Scan for the cell matching the given text and deliver its (x, y) coordinate at center. 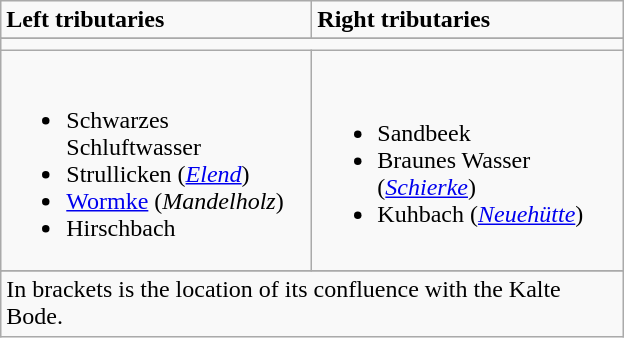
Schwarzes SchluftwasserStrullicken (Elend)Wormke (Mandelholz)Hirschbach (156, 160)
Right tributaries (468, 20)
In brackets is the location of its confluence with the Kalte Bode. (312, 304)
Left tributaries (156, 20)
SandbeekBraunes Wasser (Schierke)Kuhbach (Neuehütte) (468, 160)
